Search for the cell housing the specified text and yield its [X, Y] center coordinate. 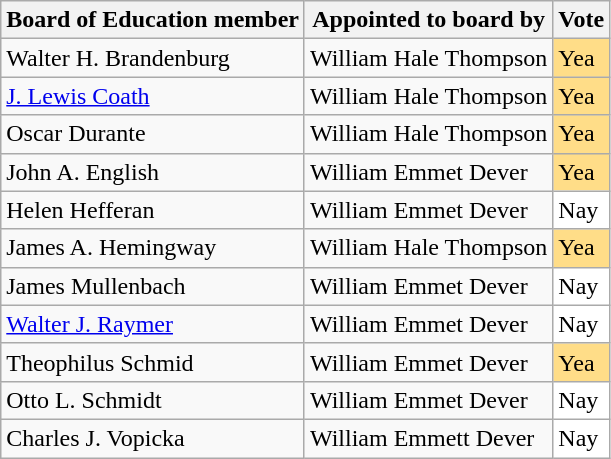
Board of Education member [153, 20]
William Emmett Dever [428, 438]
Appointed to board by [428, 20]
Oscar Durante [153, 134]
James A. Hemingway [153, 248]
James Mullenbach [153, 286]
Helen Hefferan [153, 210]
Walter J. Raymer [153, 324]
John A. English [153, 172]
Theophilus Schmid [153, 362]
J. Lewis Coath [153, 96]
Charles J. Vopicka [153, 438]
Walter H. Brandenburg [153, 58]
Otto L. Schmidt [153, 400]
Vote [582, 20]
